Pinpoint the cell where the given text exists, returning its [X, Y] midpoint coordinate. 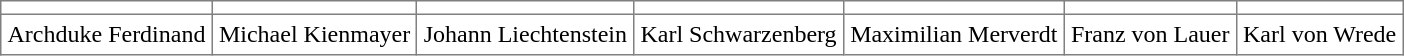
Johann Liechtenstein [526, 34]
Archduke Ferdinand [106, 34]
Maximilian Merverdt [954, 34]
Franz von Lauer [1150, 34]
Karl Schwarzenberg [739, 34]
Michael Kienmayer [314, 34]
Karl von Wrede [1320, 34]
